Provide the (X, Y) coordinate of the cell's center where the given text is located.  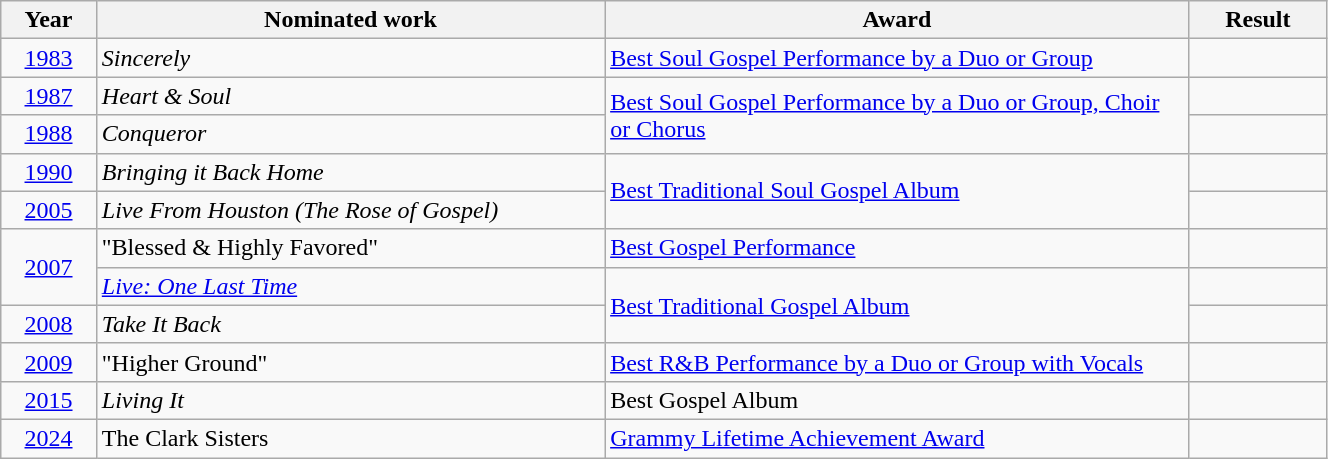
Best R&B Performance by a Duo or Group with Vocals (898, 362)
2024 (49, 438)
Heart & Soul (350, 96)
1983 (49, 58)
Live From Houston (The Rose of Gospel) (350, 210)
2005 (49, 210)
Bringing it Back Home (350, 172)
Best Traditional Soul Gospel Album (898, 191)
1987 (49, 96)
Best Gospel Album (898, 400)
The Clark Sisters (350, 438)
"Higher Ground" (350, 362)
Sincerely (350, 58)
2015 (49, 400)
Award (898, 20)
Best Soul Gospel Performance by a Duo or Group, Choir or Chorus (898, 115)
Best Soul Gospel Performance by a Duo or Group (898, 58)
Year (49, 20)
Living It (350, 400)
Nominated work (350, 20)
2007 (49, 267)
Result (1258, 20)
"Blessed & Highly Favored" (350, 248)
2008 (49, 324)
Take It Back (350, 324)
1990 (49, 172)
Grammy Lifetime Achievement Award (898, 438)
Conqueror (350, 134)
Best Traditional Gospel Album (898, 305)
Live: One Last Time (350, 286)
1988 (49, 134)
Best Gospel Performance (898, 248)
2009 (49, 362)
